Search for the cell housing the specified text and yield its [x, y] center coordinate. 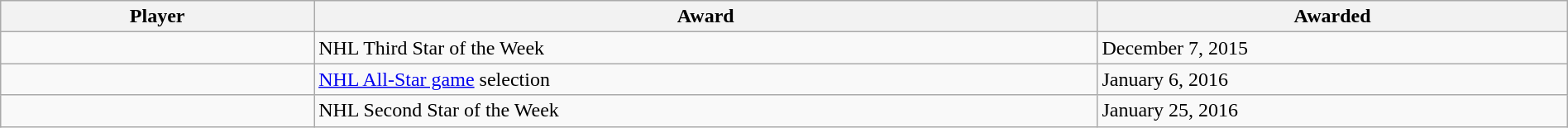
Award [706, 17]
NHL Second Star of the Week [706, 111]
NHL All-Star game selection [706, 79]
December 7, 2015 [1332, 48]
January 6, 2016 [1332, 79]
Awarded [1332, 17]
NHL Third Star of the Week [706, 48]
Player [157, 17]
January 25, 2016 [1332, 111]
